Output the (X, Y) coordinate of the center of the cell containing the given text.  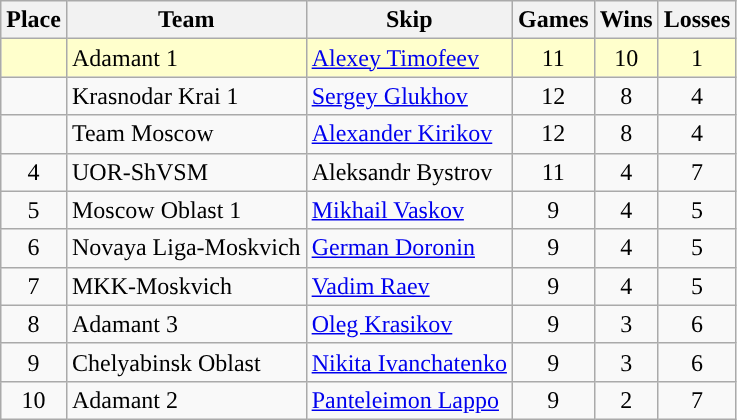
UOR-ShVSM (186, 172)
Aleksandr Bystrov (409, 172)
Oleg Krasikov (409, 324)
Novaya Liga-Moskvich (186, 248)
Team (186, 20)
2 (626, 400)
Skip (409, 20)
Team Moscow (186, 134)
Krasnodar Krai 1 (186, 96)
Mikhail Vaskov (409, 210)
Games (553, 20)
Alexander Kirikov (409, 134)
Chelyabinsk Oblast (186, 362)
Adamant 2 (186, 400)
1 (697, 58)
Nikita Ivanchatenko (409, 362)
Losses (697, 20)
German Doronin (409, 248)
Alexey Timofeev (409, 58)
Wins (626, 20)
Sergey Glukhov (409, 96)
Vadim Raev (409, 286)
Adamant 1 (186, 58)
Panteleimon Lappo (409, 400)
Adamant 3 (186, 324)
Place (34, 20)
Moscow Oblast 1 (186, 210)
MKK-Moskvich (186, 286)
